Capture the cell that displays the provided text and extract its (X, Y) central coordinate. 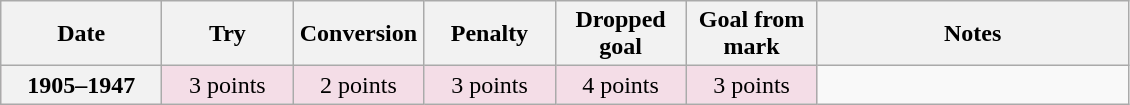
Goal from mark (752, 34)
Conversion (358, 34)
1905–1947 (82, 85)
2 points (358, 85)
Notes (972, 34)
Penalty (490, 34)
Date (82, 34)
4 points (620, 85)
Try (228, 34)
Dropped goal (620, 34)
